Extract the [x, y] coordinate from the center of the cell holding the provided text.  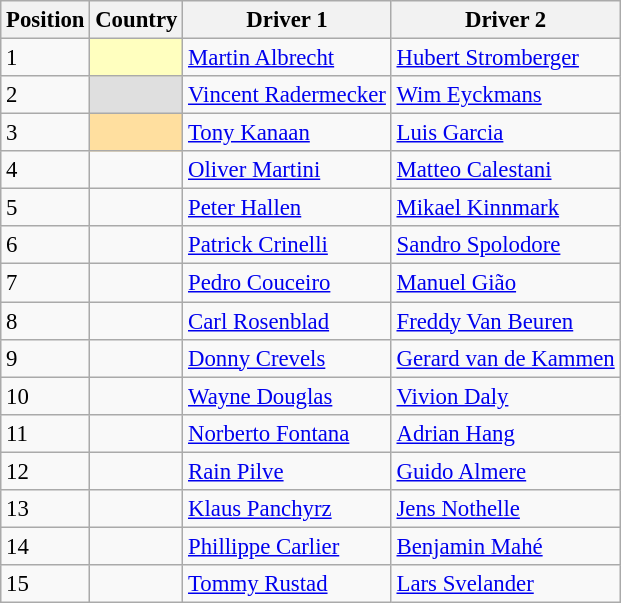
Manuel Gião [506, 283]
8 [46, 321]
Phillippe Carlier [287, 546]
Carl Rosenblad [287, 321]
Lars Svelander [506, 584]
Gerard van de Kammen [506, 358]
14 [46, 546]
Adrian Hang [506, 433]
Driver 1 [287, 20]
6 [46, 245]
Driver 2 [506, 20]
Norberto Fontana [287, 433]
Martin Albrecht [287, 58]
Wayne Douglas [287, 396]
Matteo Calestani [506, 170]
12 [46, 471]
Vivion Daly [506, 396]
Rain Pilve [287, 471]
Donny Crevels [287, 358]
Guido Almere [506, 471]
Luis Garcia [506, 133]
Oliver Martini [287, 170]
Tony Kanaan [287, 133]
4 [46, 170]
Tommy Rustad [287, 584]
2 [46, 95]
Peter Hallen [287, 208]
Patrick Crinelli [287, 245]
9 [46, 358]
7 [46, 283]
5 [46, 208]
3 [46, 133]
1 [46, 58]
11 [46, 433]
Benjamin Mahé [506, 546]
Hubert Stromberger [506, 58]
Wim Eyckmans [506, 95]
Pedro Couceiro [287, 283]
Sandro Spolodore [506, 245]
Position [46, 20]
Jens Nothelle [506, 509]
Country [136, 20]
Klaus Panchyrz [287, 509]
13 [46, 509]
15 [46, 584]
10 [46, 396]
Mikael Kinnmark [506, 208]
Freddy Van Beuren [506, 321]
Vincent Radermecker [287, 95]
